Identify which cell holds the provided text, then report its (x, y) central coordinate. 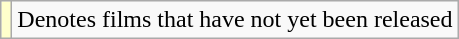
Denotes films that have not yet been released (235, 20)
